Search for the cell housing the specified text and yield its [X, Y] center coordinate. 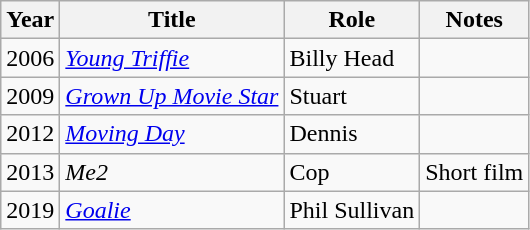
2012 [30, 134]
2013 [30, 172]
Young Triffie [172, 58]
2019 [30, 210]
Dennis [352, 134]
Role [352, 20]
Grown Up Movie Star [172, 96]
Year [30, 20]
Stuart [352, 96]
Phil Sullivan [352, 210]
Moving Day [172, 134]
2006 [30, 58]
Notes [474, 20]
Me2 [172, 172]
Title [172, 20]
Short film [474, 172]
Cop [352, 172]
2009 [30, 96]
Goalie [172, 210]
Billy Head [352, 58]
